Return the (x, y) coordinate for the center point of the cell that contains the specified text.  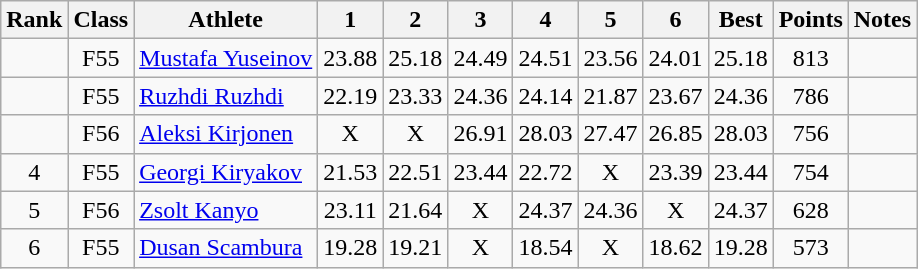
754 (810, 172)
573 (810, 248)
756 (810, 134)
Rank (34, 20)
786 (810, 96)
24.49 (480, 58)
24.01 (676, 58)
Best (740, 20)
27.47 (610, 134)
18.62 (676, 248)
23.88 (350, 58)
23.33 (416, 96)
23.11 (350, 210)
23.67 (676, 96)
Mustafa Yuseinov (226, 58)
24.51 (546, 58)
Ruzhdi Ruzhdi (226, 96)
Athlete (226, 20)
628 (810, 210)
Notes (882, 20)
18.54 (546, 248)
21.53 (350, 172)
3 (480, 20)
2 (416, 20)
Zsolt Kanyo (226, 210)
22.72 (546, 172)
19.21 (416, 248)
Aleksi Kirjonen (226, 134)
26.91 (480, 134)
Dusan Scambura (226, 248)
24.14 (546, 96)
Points (810, 20)
23.56 (610, 58)
21.87 (610, 96)
21.64 (416, 210)
813 (810, 58)
Class (101, 20)
22.19 (350, 96)
26.85 (676, 134)
22.51 (416, 172)
1 (350, 20)
23.39 (676, 172)
Georgi Kiryakov (226, 172)
